Output the (X, Y) coordinate of the center of the cell containing the given text.  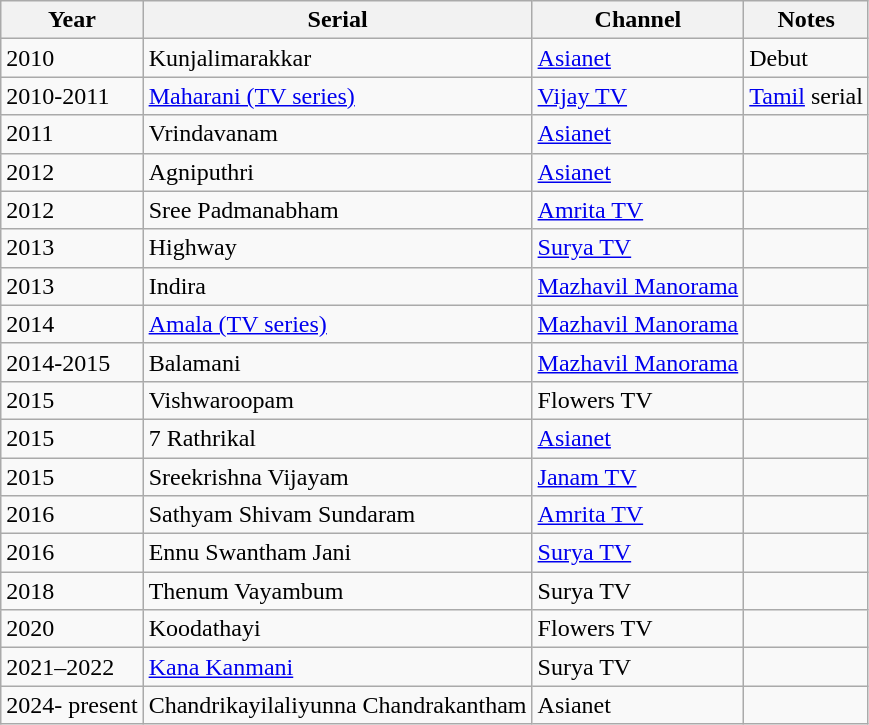
2011 (72, 134)
Debut (806, 58)
Thenum Vayambum (338, 591)
2021–2022 (72, 667)
Agniputhri (338, 172)
Balamani (338, 362)
2018 (72, 591)
Ennu Swantham Jani (338, 553)
Year (72, 20)
Sathyam Shivam Sundaram (338, 515)
2020 (72, 629)
Sree Padmanabham (338, 210)
2014-2015 (72, 362)
Sreekrishna Vijayam (338, 477)
Highway (338, 248)
2010-2011 (72, 96)
2014 (72, 324)
7 Rathrikal (338, 438)
2010 (72, 58)
Chandrikayilaliyunna Chandrakantham (338, 705)
Koodathayi (338, 629)
Janam TV (638, 477)
Maharani (TV series) (338, 96)
Tamil serial (806, 96)
Vrindavanam (338, 134)
Amala (TV series) (338, 324)
Notes (806, 20)
Kana Kanmani (338, 667)
2024- present (72, 705)
Vijay TV (638, 96)
Kunjalimarakkar (338, 58)
Channel (638, 20)
Serial (338, 20)
Vishwaroopam (338, 400)
Indira (338, 286)
